Find where the given text appears and provide that cell's center as [X, Y] coordinate. 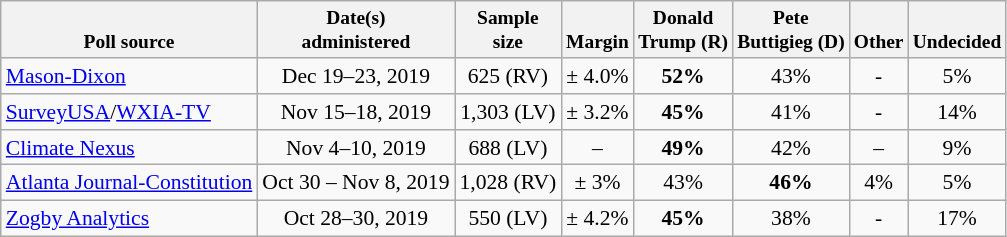
4% [878, 183]
550 (LV) [508, 219]
Poll source [130, 30]
SurveyUSA/WXIA-TV [130, 112]
1,303 (LV) [508, 112]
± 4.2% [597, 219]
1,028 (RV) [508, 183]
Oct 30 – Nov 8, 2019 [356, 183]
Undecided [957, 30]
625 (RV) [508, 76]
DonaldTrump (R) [684, 30]
17% [957, 219]
46% [792, 183]
± 4.0% [597, 76]
38% [792, 219]
Atlanta Journal-Constitution [130, 183]
Mason-Dixon [130, 76]
49% [684, 148]
Nov 4–10, 2019 [356, 148]
Climate Nexus [130, 148]
± 3.2% [597, 112]
Margin [597, 30]
PeteButtigieg (D) [792, 30]
41% [792, 112]
Nov 15–18, 2019 [356, 112]
Date(s)administered [356, 30]
9% [957, 148]
Zogby Analytics [130, 219]
14% [957, 112]
688 (LV) [508, 148]
52% [684, 76]
± 3% [597, 183]
42% [792, 148]
Other [878, 30]
Oct 28–30, 2019 [356, 219]
Samplesize [508, 30]
Dec 19–23, 2019 [356, 76]
